Capture the cell that displays the provided text and extract its [x, y] central coordinate. 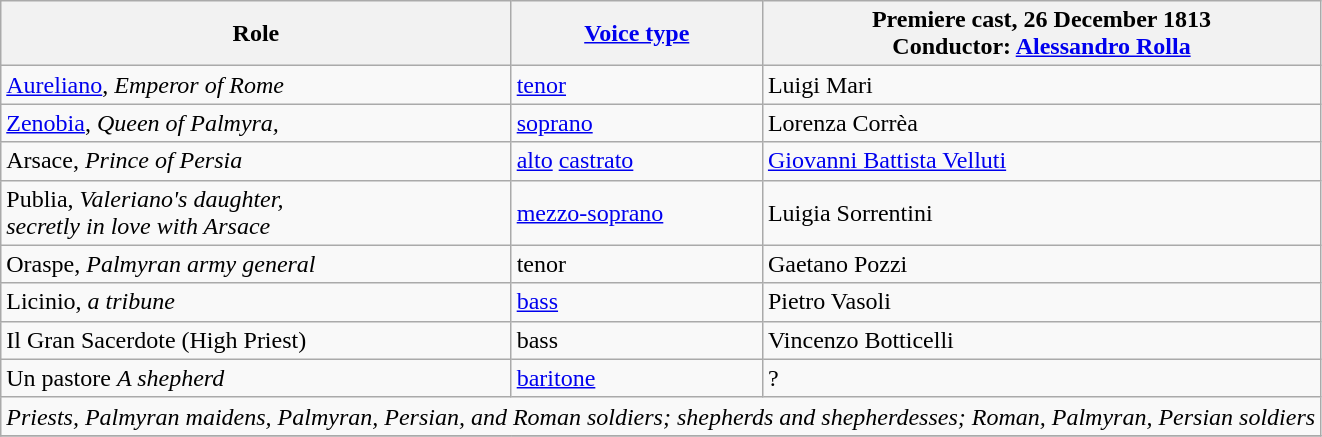
Aureliano, Emperor of Rome [256, 85]
Giovanni Battista Velluti [1041, 161]
Gaetano Pozzi [1041, 264]
Publia, Valeriano's daughter, secretly in love with Arsace [256, 212]
baritone [636, 378]
Luigia Sorrentini [1041, 212]
Arsace, Prince of Persia [256, 161]
Licinio, a tribune [256, 302]
Role [256, 34]
Il Gran Sacerdote (High Priest) [256, 340]
? [1041, 378]
mezzo-soprano [636, 212]
alto castrato [636, 161]
Pietro Vasoli [1041, 302]
Lorenza Corrèa [1041, 123]
Priests, Palmyran maidens, Palmyran, Persian, and Roman soldiers; shepherds and shepherdesses; Roman, Palmyran, Persian soldiers [661, 416]
Oraspe, Palmyran army general [256, 264]
Zenobia, Queen of Palmyra, [256, 123]
Premiere cast, 26 December 1813Conductor: Alessandro Rolla [1041, 34]
Un pastore A shepherd [256, 378]
Vincenzo Botticelli [1041, 340]
Luigi Mari [1041, 85]
soprano [636, 123]
Voice type [636, 34]
